From the cell containing the given text, extract its center point as (x, y) coordinate. 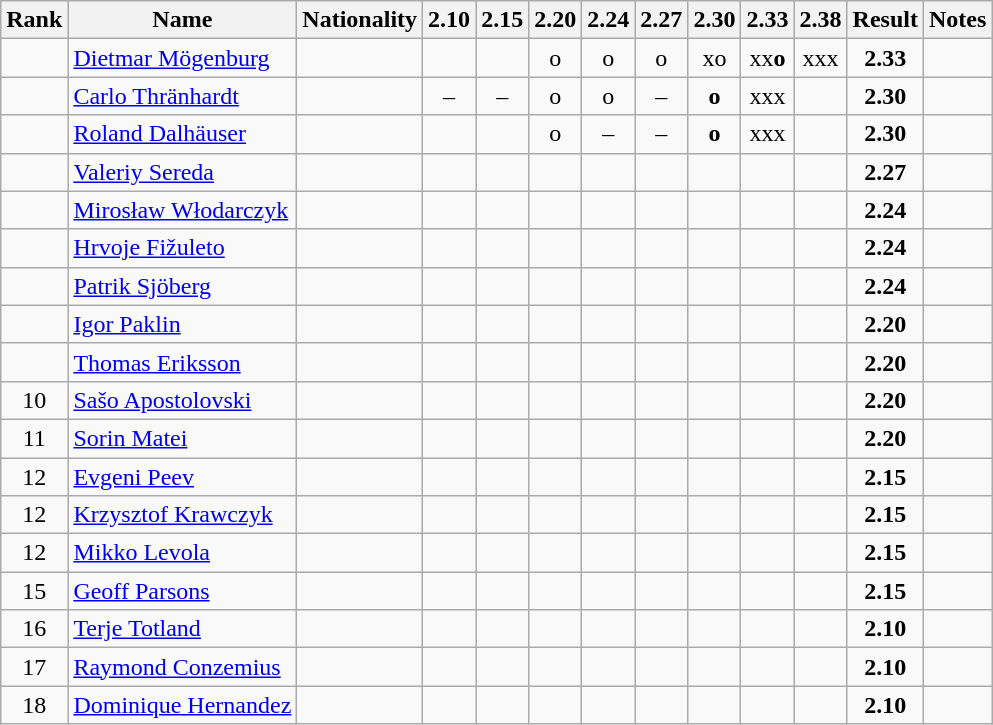
Raymond Conzemius (182, 667)
Terje Totland (182, 629)
2.38 (820, 20)
16 (34, 629)
Dietmar Mögenburg (182, 58)
Mikko Levola (182, 553)
xxo (768, 58)
Patrik Sjöberg (182, 286)
Nationality (360, 20)
Dominique Hernandez (182, 705)
Sašo Apostolovski (182, 400)
Hrvoje Fižuleto (182, 248)
10 (34, 400)
Name (182, 20)
Result (885, 20)
Sorin Matei (182, 438)
Igor Paklin (182, 324)
Krzysztof Krawczyk (182, 515)
xo (714, 58)
Carlo Thränhardt (182, 96)
18 (34, 705)
Valeriy Sereda (182, 172)
17 (34, 667)
15 (34, 591)
Roland Dalhäuser (182, 134)
Evgeni Peev (182, 477)
Thomas Eriksson (182, 362)
Mirosław Włodarczyk (182, 210)
Geoff Parsons (182, 591)
11 (34, 438)
Rank (34, 20)
Notes (957, 20)
